Find where the given text appears and provide that cell's center as [x, y] coordinate. 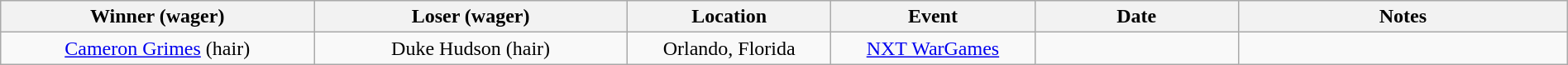
NXT WarGames [933, 48]
Winner (wager) [157, 17]
Date [1136, 17]
Orlando, Florida [729, 48]
Notes [1403, 17]
Loser (wager) [471, 17]
Cameron Grimes (hair) [157, 48]
Event [933, 17]
Location [729, 17]
Duke Hudson (hair) [471, 48]
